Pinpoint the cell where the given text exists, returning its (x, y) midpoint coordinate. 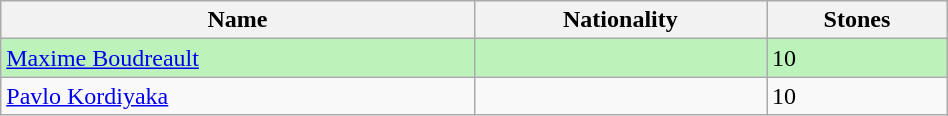
Stones (858, 20)
Pavlo Kordiyaka (238, 96)
Name (238, 20)
Nationality (620, 20)
Maxime Boudreault (238, 58)
